Capture the cell that displays the provided text and extract its [X, Y] central coordinate. 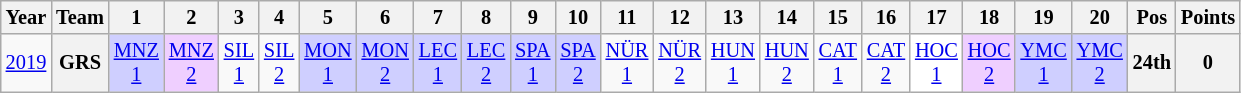
1 [136, 17]
16 [886, 17]
5 [328, 17]
SPA1 [532, 63]
HUN1 [733, 63]
NÜR1 [628, 63]
MNZ2 [192, 63]
2 [192, 17]
Team [80, 17]
7 [438, 17]
24th [1152, 63]
YMC2 [1100, 63]
NÜR2 [680, 63]
LEC2 [486, 63]
18 [990, 17]
HOC1 [936, 63]
19 [1043, 17]
20 [1100, 17]
14 [787, 17]
MNZ1 [136, 63]
3 [239, 17]
12 [680, 17]
15 [838, 17]
CAT1 [838, 63]
6 [386, 17]
SPA2 [578, 63]
11 [628, 17]
9 [532, 17]
SIL2 [279, 63]
HUN2 [787, 63]
MON1 [328, 63]
MON2 [386, 63]
SIL1 [239, 63]
Pos [1152, 17]
8 [486, 17]
17 [936, 17]
LEC1 [438, 63]
13 [733, 17]
2019 [26, 63]
Year [26, 17]
Points [1208, 17]
10 [578, 17]
4 [279, 17]
CAT2 [886, 63]
YMC1 [1043, 63]
GRS [80, 63]
0 [1208, 63]
HOC2 [990, 63]
